Find where the given text appears and provide that cell's center as (X, Y) coordinate. 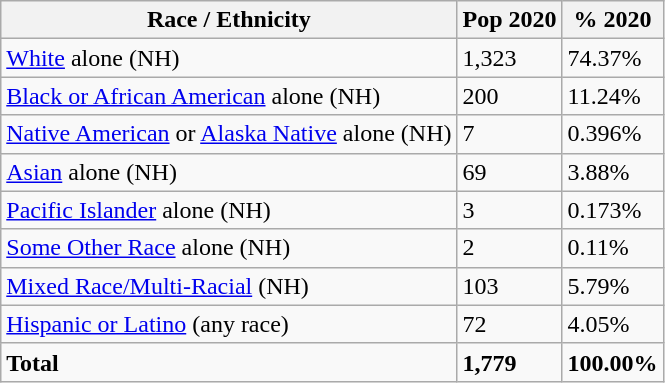
200 (510, 96)
5.79% (612, 286)
0.11% (612, 248)
72 (510, 324)
1,323 (510, 58)
2 (510, 248)
3 (510, 210)
Race / Ethnicity (229, 20)
74.37% (612, 58)
103 (510, 286)
100.00% (612, 362)
Pacific Islander alone (NH) (229, 210)
Asian alone (NH) (229, 172)
Native American or Alaska Native alone (NH) (229, 134)
Mixed Race/Multi-Racial (NH) (229, 286)
Total (229, 362)
7 (510, 134)
69 (510, 172)
3.88% (612, 172)
% 2020 (612, 20)
Pop 2020 (510, 20)
4.05% (612, 324)
Hispanic or Latino (any race) (229, 324)
11.24% (612, 96)
White alone (NH) (229, 58)
1,779 (510, 362)
Some Other Race alone (NH) (229, 248)
Black or African American alone (NH) (229, 96)
0.396% (612, 134)
0.173% (612, 210)
